Return (x, y) of the center of cell containing provided text 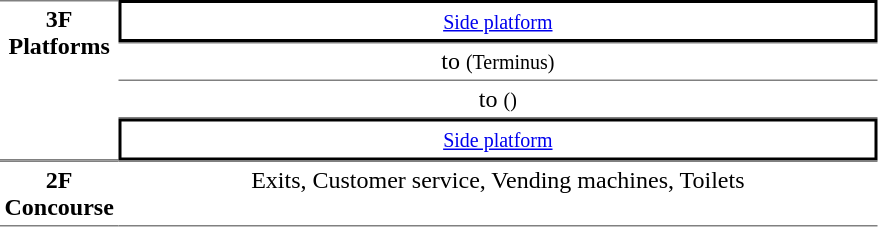
to (Terminus) (498, 62)
Exits, Customer service, Vending machines, Toilets (498, 193)
2FConcourse (59, 193)
to () (498, 100)
3FPlatforms (59, 80)
